Extract the [x, y] coordinate from the center of the cell holding the provided text.  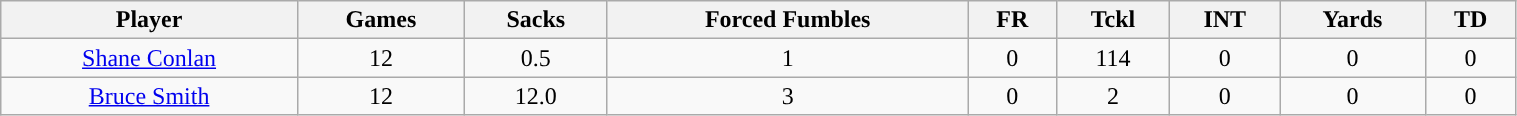
2 [1113, 96]
Yards [1352, 20]
Sacks [536, 20]
12.0 [536, 96]
Shane Conlan [150, 58]
Player [150, 20]
Tckl [1113, 20]
TD [1470, 20]
FR [1012, 20]
Games [380, 20]
INT [1225, 20]
Forced Fumbles [788, 20]
1 [788, 58]
0.5 [536, 58]
3 [788, 96]
Bruce Smith [150, 96]
114 [1113, 58]
